Pinpoint the cell where the given text exists, returning its (X, Y) midpoint coordinate. 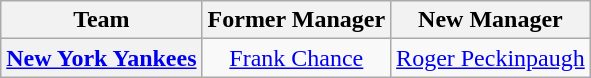
Former Manager (296, 20)
New York Yankees (102, 58)
New Manager (491, 20)
Frank Chance (296, 58)
Roger Peckinpaugh (491, 58)
Team (102, 20)
